Output the (x, y) coordinate of the center of the cell containing the given text.  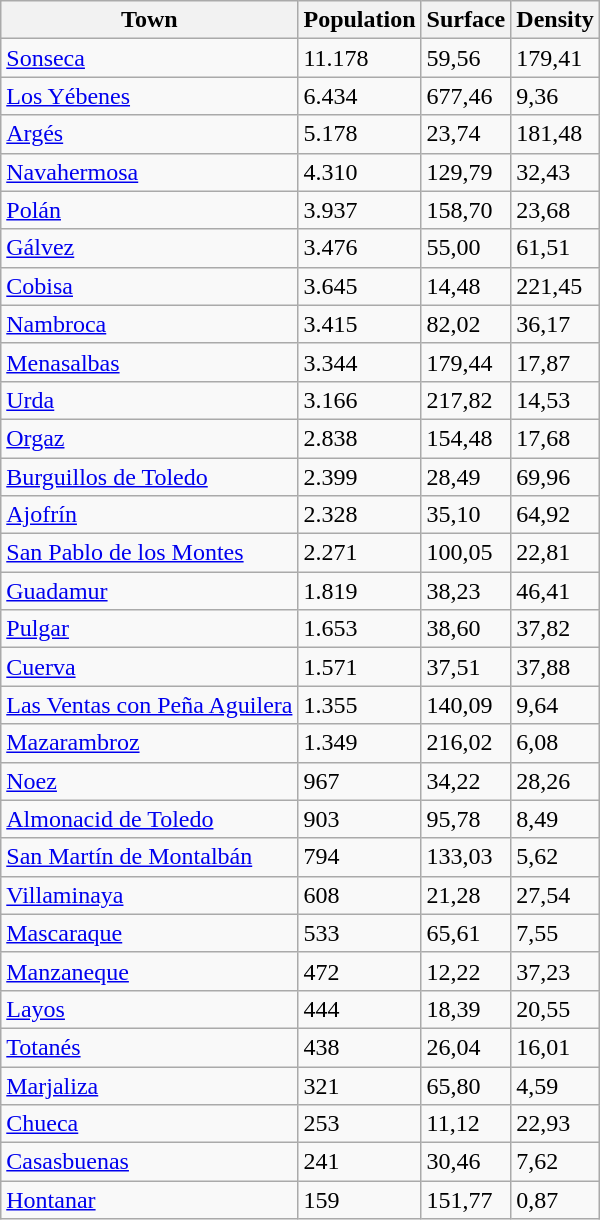
8,49 (555, 819)
21,28 (466, 895)
36,17 (555, 324)
2.399 (360, 477)
17,68 (555, 438)
158,70 (466, 210)
444 (360, 1009)
61,51 (555, 248)
Ajofrín (150, 515)
5,62 (555, 857)
6.434 (360, 96)
608 (360, 895)
Villaminaya (150, 895)
64,92 (555, 515)
159 (360, 1200)
100,05 (466, 553)
3.166 (360, 400)
11,12 (466, 1124)
17,87 (555, 362)
3.344 (360, 362)
34,22 (466, 781)
Town (150, 20)
321 (360, 1085)
55,00 (466, 248)
677,46 (466, 96)
472 (360, 971)
794 (360, 857)
Urda (150, 400)
37,82 (555, 629)
69,96 (555, 477)
Sonseca (150, 58)
Polán (150, 210)
154,48 (466, 438)
7,62 (555, 1162)
967 (360, 781)
San Pablo de los Montes (150, 553)
140,09 (466, 705)
Cuerva (150, 667)
4.310 (360, 172)
4,59 (555, 1085)
179,44 (466, 362)
22,93 (555, 1124)
95,78 (466, 819)
241 (360, 1162)
217,82 (466, 400)
129,79 (466, 172)
Marjaliza (150, 1085)
Burguillos de Toledo (150, 477)
253 (360, 1124)
6,08 (555, 743)
18,39 (466, 1009)
179,41 (555, 58)
1.819 (360, 591)
Mascaraque (150, 933)
1.653 (360, 629)
Chueca (150, 1124)
3.476 (360, 248)
22,81 (555, 553)
2.328 (360, 515)
59,56 (466, 58)
3.415 (360, 324)
35,10 (466, 515)
Layos (150, 1009)
Los Yébenes (150, 96)
Guadamur (150, 591)
1.355 (360, 705)
Argés (150, 134)
2.838 (360, 438)
30,46 (466, 1162)
38,23 (466, 591)
1.349 (360, 743)
181,48 (555, 134)
9,64 (555, 705)
82,02 (466, 324)
37,23 (555, 971)
20,55 (555, 1009)
28,49 (466, 477)
1.571 (360, 667)
23,74 (466, 134)
12,22 (466, 971)
32,43 (555, 172)
Orgaz (150, 438)
Las Ventas con Peña Aguilera (150, 705)
903 (360, 819)
221,45 (555, 286)
151,77 (466, 1200)
438 (360, 1047)
46,41 (555, 591)
Pulgar (150, 629)
14,53 (555, 400)
5.178 (360, 134)
Manzaneque (150, 971)
38,60 (466, 629)
65,61 (466, 933)
0,87 (555, 1200)
3.937 (360, 210)
Gálvez (150, 248)
26,04 (466, 1047)
Casasbuenas (150, 1162)
7,55 (555, 933)
Cobisa (150, 286)
533 (360, 933)
9,36 (555, 96)
11.178 (360, 58)
23,68 (555, 210)
Almonacid de Toledo (150, 819)
37,51 (466, 667)
Surface (466, 20)
Hontanar (150, 1200)
Totanés (150, 1047)
3.645 (360, 286)
Mazarambroz (150, 743)
Navahermosa (150, 172)
65,80 (466, 1085)
2.271 (360, 553)
Noez (150, 781)
14,48 (466, 286)
27,54 (555, 895)
Density (555, 20)
216,02 (466, 743)
Menasalbas (150, 362)
Population (360, 20)
16,01 (555, 1047)
Nambroca (150, 324)
28,26 (555, 781)
37,88 (555, 667)
San Martín de Montalbán (150, 857)
133,03 (466, 857)
